From the cell containing the given text, extract its center point as (X, Y) coordinate. 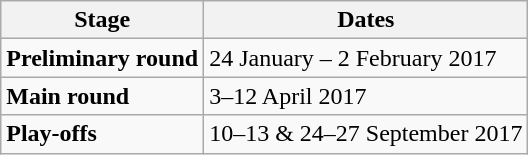
Preliminary round (102, 58)
3–12 April 2017 (366, 96)
Play-offs (102, 134)
10–13 & 24–27 September 2017 (366, 134)
Stage (102, 20)
24 January – 2 February 2017 (366, 58)
Main round (102, 96)
Dates (366, 20)
